Output the [x, y] coordinate of the center of the cell containing the given text.  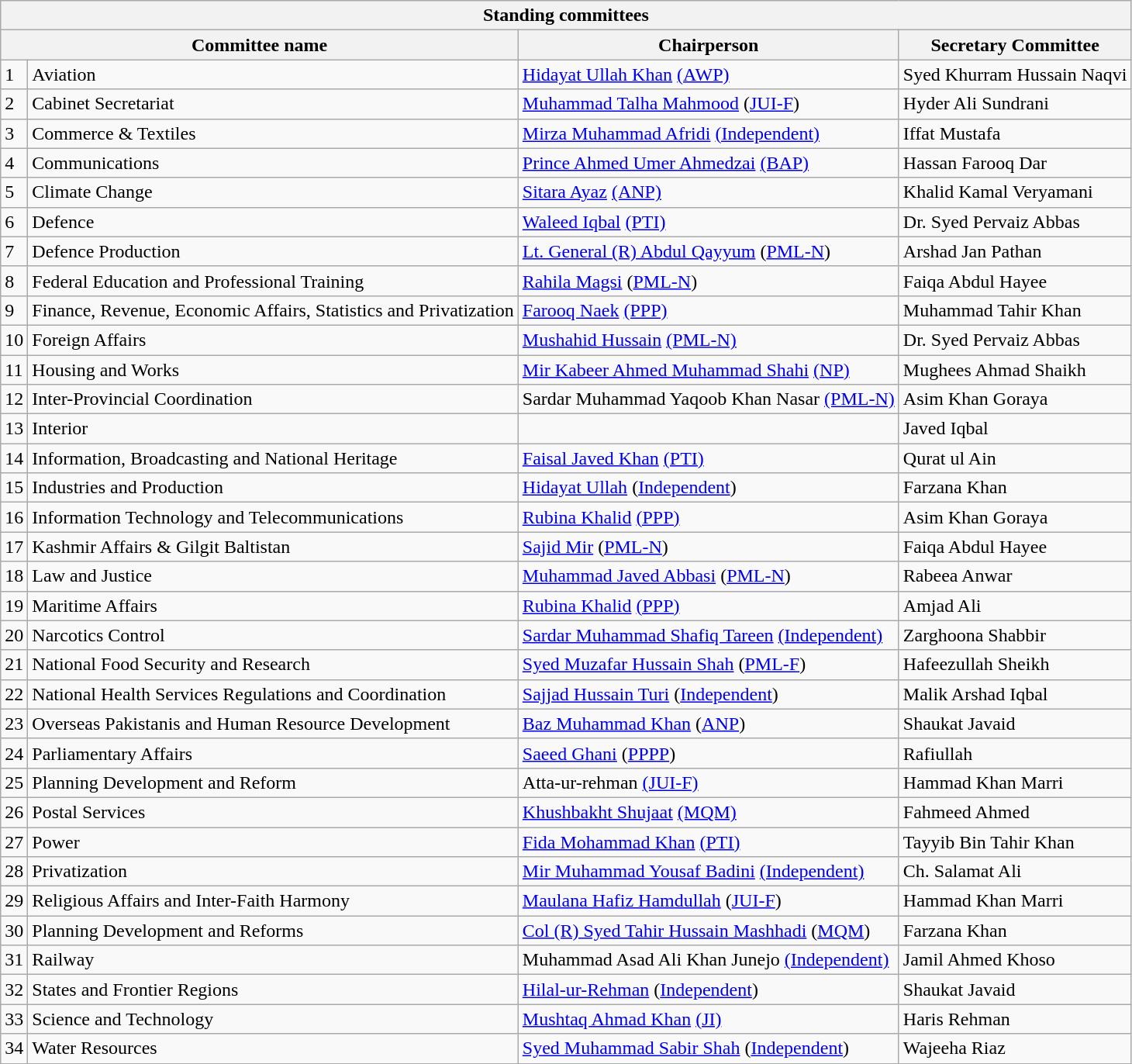
Mir Kabeer Ahmed Muhammad Shahi (NP) [709, 370]
Science and Technology [273, 1019]
10 [14, 340]
Fida Mohammad Khan (PTI) [709, 841]
33 [14, 1019]
National Food Security and Research [273, 665]
22 [14, 694]
Kashmir Affairs & Gilgit Baltistan [273, 547]
14 [14, 458]
Rabeea Anwar [1015, 576]
16 [14, 517]
Mirza Muhammad Afridi (Independent) [709, 133]
Narcotics Control [273, 635]
National Health Services Regulations and Coordination [273, 694]
Maritime Affairs [273, 606]
9 [14, 310]
Prince Ahmed Umer Ahmedzai (BAP) [709, 163]
Climate Change [273, 192]
Qurat ul Ain [1015, 458]
18 [14, 576]
3 [14, 133]
Law and Justice [273, 576]
Defence Production [273, 251]
21 [14, 665]
Baz Muhammad Khan (ANP) [709, 724]
Muhammad Tahir Khan [1015, 310]
Sitara Ayaz (ANP) [709, 192]
25 [14, 782]
Sajjad Hussain Turi (Independent) [709, 694]
Parliamentary Affairs [273, 753]
Javed Iqbal [1015, 429]
Secretary Committee [1015, 45]
Water Resources [273, 1048]
Faisal Javed Khan (PTI) [709, 458]
8 [14, 281]
Hidayat Ullah (Independent) [709, 488]
2 [14, 104]
31 [14, 960]
Fahmeed Ahmed [1015, 812]
Information Technology and Telecommunications [273, 517]
Hassan Farooq Dar [1015, 163]
Religious Affairs and Inter-Faith Harmony [273, 901]
27 [14, 841]
Mughees Ahmad Shaikh [1015, 370]
Rahila Magsi (PML-N) [709, 281]
Ch. Salamat Ali [1015, 872]
Haris Rehman [1015, 1019]
4 [14, 163]
Information, Broadcasting and National Heritage [273, 458]
11 [14, 370]
Saeed Ghani (PPPP) [709, 753]
Iffat Mustafa [1015, 133]
Planning Development and Reforms [273, 931]
Col (R) Syed Tahir Hussain Mashhadi (MQM) [709, 931]
Federal Education and Professional Training [273, 281]
Privatization [273, 872]
Amjad Ali [1015, 606]
Khalid Kamal Veryamani [1015, 192]
Housing and Works [273, 370]
Aviation [273, 74]
20 [14, 635]
34 [14, 1048]
Sardar Muhammad Yaqoob Khan Nasar (PML-N) [709, 399]
Sajid Mir (PML-N) [709, 547]
Inter-Provincial Coordination [273, 399]
Sardar Muhammad Shafiq Tareen (Independent) [709, 635]
13 [14, 429]
Rafiullah [1015, 753]
Zarghoona Shabbir [1015, 635]
23 [14, 724]
Defence [273, 222]
Commerce & Textiles [273, 133]
Hidayat Ullah Khan (AWP) [709, 74]
Planning Development and Reform [273, 782]
Wajeeha Riaz [1015, 1048]
Mushtaq Ahmad Khan (JI) [709, 1019]
Committee name [260, 45]
States and Frontier Regions [273, 990]
Industries and Production [273, 488]
Muhammad Javed Abbasi (PML-N) [709, 576]
Communications [273, 163]
28 [14, 872]
Hyder Ali Sundrani [1015, 104]
Tayyib Bin Tahir Khan [1015, 841]
1 [14, 74]
Foreign Affairs [273, 340]
5 [14, 192]
Postal Services [273, 812]
30 [14, 931]
Mir Muhammad Yousaf Badini (Independent) [709, 872]
Railway [273, 960]
Maulana Hafiz Hamdullah (JUI-F) [709, 901]
Syed Muzafar Hussain Shah (PML-F) [709, 665]
6 [14, 222]
Hafeezullah Sheikh [1015, 665]
Muhammad Asad Ali Khan Junejo (Independent) [709, 960]
7 [14, 251]
17 [14, 547]
19 [14, 606]
Arshad Jan Pathan [1015, 251]
32 [14, 990]
Finance, Revenue, Economic Affairs, Statistics and Privatization [273, 310]
Hilal-ur-Rehman (Independent) [709, 990]
Muhammad Talha Mahmood (JUI-F) [709, 104]
Standing committees [566, 16]
Overseas Pakistanis and Human Resource Development [273, 724]
Chairperson [709, 45]
Mushahid Hussain (PML-N) [709, 340]
Interior [273, 429]
Cabinet Secretariat [273, 104]
24 [14, 753]
12 [14, 399]
Power [273, 841]
Syed Muhammad Sabir Shah (Independent) [709, 1048]
Lt. General (R) Abdul Qayyum (PML-N) [709, 251]
Jamil Ahmed Khoso [1015, 960]
Khushbakht Shujaat (MQM) [709, 812]
15 [14, 488]
Atta-ur-rehman (JUI-F) [709, 782]
26 [14, 812]
Syed Khurram Hussain Naqvi [1015, 74]
29 [14, 901]
Farooq Naek (PPP) [709, 310]
Malik Arshad Iqbal [1015, 694]
Waleed Iqbal (PTI) [709, 222]
